Locate the cell with the specified text and output its (x, y) center coordinate. 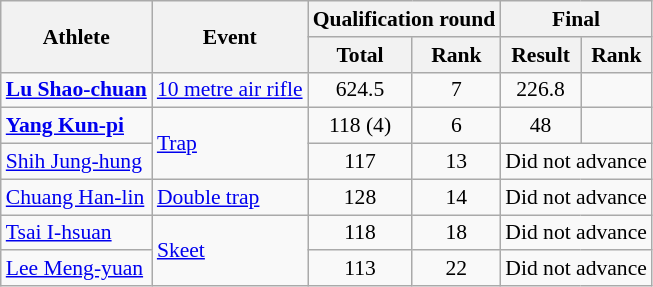
118 (360, 233)
22 (456, 269)
Lu Shao-chuan (76, 90)
Yang Kun-pi (76, 126)
Double trap (230, 197)
Qualification round (404, 19)
Trap (230, 144)
Tsai I-hsuan (76, 233)
Shih Jung-hung (76, 162)
14 (456, 197)
13 (456, 162)
Chuang Han-lin (76, 197)
Event (230, 36)
624.5 (360, 90)
48 (540, 126)
117 (360, 162)
Final (576, 19)
Result (540, 55)
Lee Meng-yuan (76, 269)
Skeet (230, 250)
Athlete (76, 36)
113 (360, 269)
128 (360, 197)
6 (456, 126)
226.8 (540, 90)
118 (4) (360, 126)
Total (360, 55)
18 (456, 233)
10 metre air rifle (230, 90)
7 (456, 90)
